Return the [x, y] coordinate for the center point of the cell that contains the specified text.  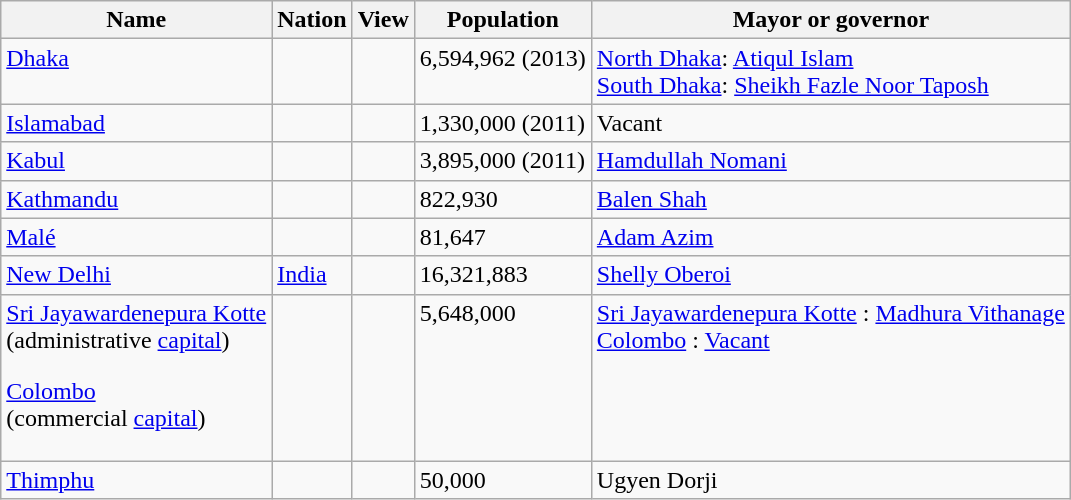
Population [502, 20]
Sri Jayawardenepura Kotte : Madhura VithanageColombo : Vacant [830, 378]
81,647 [502, 237]
View [383, 20]
Adam Azim [830, 237]
Sri Jayawardenepura Kotte(administrative capital)Colombo(commercial capital) [136, 378]
Name [136, 20]
50,000 [502, 480]
5,648,000 [502, 378]
Vacant [830, 123]
822,930 [502, 199]
Nation [312, 20]
Balen Shah [830, 199]
1,330,000 (2011) [502, 123]
Hamdullah Nomani [830, 161]
Kathmandu [136, 199]
Ugyen Dorji [830, 480]
Mayor or governor [830, 20]
Kabul [136, 161]
New Delhi [136, 275]
Dhaka [136, 72]
6,594,962 (2013) [502, 72]
3,895,000 (2011) [502, 161]
16,321,883 [502, 275]
Malé [136, 237]
India [312, 275]
North Dhaka: Atiqul Islam South Dhaka: Sheikh Fazle Noor Taposh [830, 72]
Shelly Oberoi [830, 275]
Thimphu [136, 480]
Islamabad [136, 123]
